Provide the (X, Y) coordinate of the cell's center where the given text is located.  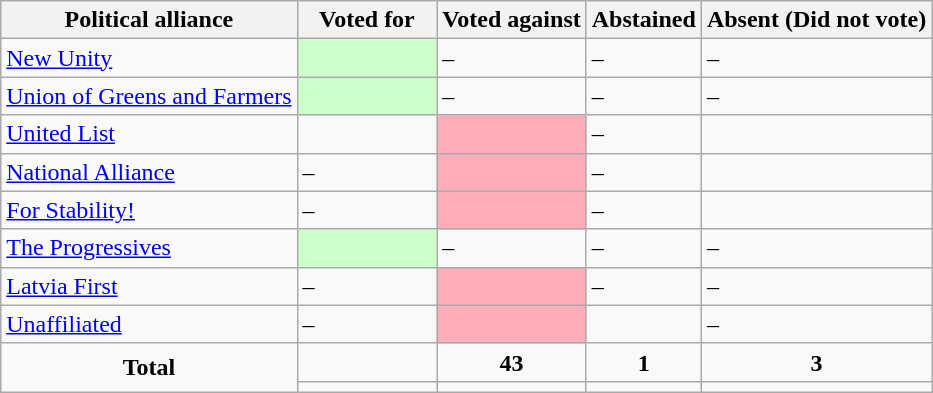
Voted against (512, 20)
Voted for (367, 20)
Union of Greens and Farmers (149, 96)
The Progressives (149, 248)
3 (816, 362)
43 (512, 362)
Political alliance (149, 20)
National Alliance (149, 172)
For Stability! (149, 210)
United List (149, 134)
Unaffiliated (149, 324)
Absent (Did not vote) (816, 20)
New Unity (149, 58)
Total (149, 368)
Latvia First (149, 286)
1 (644, 362)
Abstained (644, 20)
